Locate the cell with the specified text and output its (x, y) center coordinate. 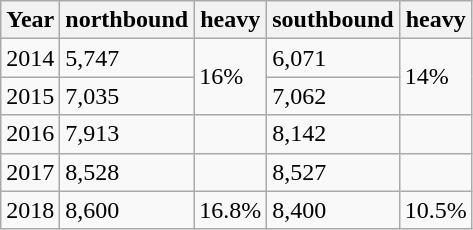
7,035 (127, 96)
10.5% (436, 210)
8,142 (333, 134)
6,071 (333, 58)
8,600 (127, 210)
2015 (30, 96)
Year (30, 20)
16.8% (230, 210)
8,527 (333, 172)
16% (230, 77)
14% (436, 77)
2017 (30, 172)
2016 (30, 134)
7,913 (127, 134)
2018 (30, 210)
5,747 (127, 58)
8,400 (333, 210)
2014 (30, 58)
southbound (333, 20)
7,062 (333, 96)
northbound (127, 20)
8,528 (127, 172)
